Search for the cell housing the specified text and yield its [X, Y] center coordinate. 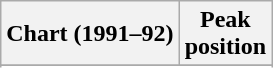
Peakposition [225, 34]
Chart (1991–92) [90, 34]
